Determine the (x, y) coordinate at the center of the cell enclosing the given text.  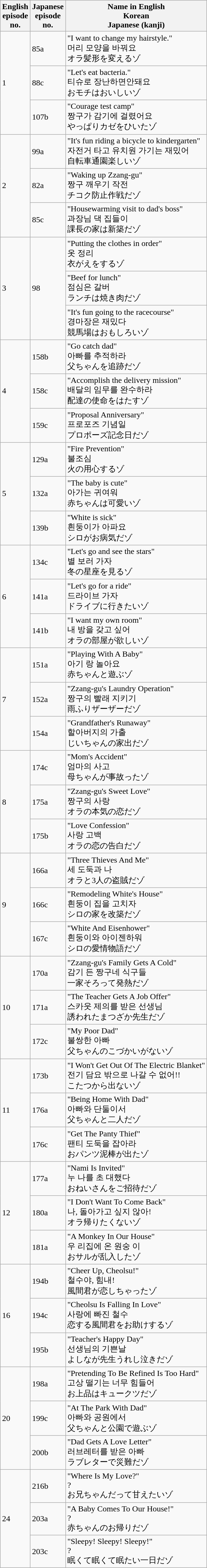
175a (48, 802)
"Accomplish the delivery mission"배달의 임무를 완수하라 配達の使命をはたすゾ (136, 391)
Englishepisodeno. (15, 16)
9 (15, 905)
"It's fun going to the racecourse"경마장은 재밌다 競馬場はおもしろいゾ (136, 323)
172c (48, 1041)
"Courage test camp"짱구가 감기에 걸렸어요 やっぱりカゼをひいたゾ (136, 117)
"Teacher's Happy Day"선생님의 기쁜날 よしなが先生うれし泣きだゾ (136, 1350)
"Let's go and see the stars"별 보러 가자 冬の星座を見るゾ (136, 562)
166a (48, 870)
5 (15, 494)
1 (15, 83)
139b (48, 528)
"Nami Is Invited"누 나를 초 대했다 おねいさんをご招待だゾ (136, 1178)
176c (48, 1144)
"My Poor Dad"불쌍한 아빠 父ちゃんのこづかいがないゾ (136, 1041)
154a (48, 733)
16 (15, 1315)
"White And Eisenhower"흰둥이와 아이젠하워 シロの愛情物語だゾ (136, 938)
"I want to change my hairstyle."머리 모양을 바꿔요 オラ髪形を変えるゾ (136, 49)
"Proposal Anniversary"프로포즈 기념일 プロポーズ記念日だゾ (136, 425)
"I Won't Get Out Of The Electric Blanket"전기 담요 밖으로 나갈 수 없어!! こたつから出ないゾ (136, 1076)
151a (48, 665)
11 (15, 1110)
85c (48, 220)
107b (48, 117)
98 (48, 288)
159c (48, 425)
"Being Home With Dad"아빠와 단둘이서 父ちゃんと二人だゾ (136, 1110)
158c (48, 391)
"Where Is My Love?"? お兄ちゃんだって甘えたいゾ (136, 1486)
"Love Confession"사랑 고백 オラの恋の告白だゾ (136, 836)
175b (48, 836)
"Cheer Up, Cheolsu!"철수야, 힘내! 風間君が恋しちゃったゾ (136, 1281)
7 (15, 699)
"Beef for lunch"점심은 갈버 ランチは焼き肉だゾ (136, 288)
"Pretending To Be Refined Is Too Hard"고상 떨기는 너무 힘들어 お上品はキュークツだゾ (136, 1384)
176a (48, 1110)
"Cheolsu Is Falling In Love"사랑에 빠진 철수 恋する風間君をお助けするゾ (136, 1315)
198a (48, 1384)
166c (48, 905)
"Sleepy! Sleepy! Sleepy!"? 眠くて眠くて眠たい一日だゾ (136, 1552)
6 (15, 596)
129a (48, 459)
167c (48, 938)
20 (15, 1418)
85a (48, 49)
"Zzang-gu's Laundry Operation"짱구의 빨래 지키기 雨ふりザーザーだゾ (136, 699)
"A Baby Comes To Our House!"? 赤ちゃんのお帰りだゾ (136, 1519)
"Putting the clothes in order"옷 정리 衣がえをするゾ (136, 254)
174c (48, 768)
199c (48, 1418)
"Let's eat bacteria."티슈로 장난하면안돼요 おモチはおいしいゾ (136, 83)
181a (48, 1247)
216b (48, 1486)
10 (15, 1008)
141a (48, 596)
132a (48, 494)
"I want my own room"내 방을 갖고 싶어 オラの部屋が欲しいゾ (136, 631)
Japaneseepisodeno. (48, 16)
"The Teacher Gets A Job Offer"스카웃 제의를 받은 선생님 誘われたまつざか先生だゾ (136, 1008)
"It's fun riding a bicycle to kindergarten"자전거 타고 유치원 가기는 재밌어 自転車通園楽しいゾ (136, 151)
"Grandfather's Runaway"할아버지의 가출 じいちゃんの家出だゾ (136, 733)
99a (48, 151)
"I Don't Want To Come Back"나, 돌아가고 싶지 않아! オラ帰りたくないゾ (136, 1213)
"At The Park With Dad"아빠와 공원에서 父ちゃんと公園で遊ぶゾ (136, 1418)
200b (48, 1452)
82a (48, 186)
180a (48, 1213)
24 (15, 1519)
170a (48, 973)
"Three Thieves And Me"세 도둑과 나 オラと3人の盗賊だゾ (136, 870)
"Mom's Accident"엄마의 사고 母ちゃんが事故ったゾ (136, 768)
141b (48, 631)
195b (48, 1350)
"White is sick"흰둥이가 아파요 シロがお病気だゾ (136, 528)
4 (15, 391)
"Get The Panty Thief"팬티 도둑을 잡아라 おパンツ泥棒が出たゾ (136, 1144)
"Fire Prevention"불조심 火の用心するゾ (136, 459)
152a (48, 699)
177a (48, 1178)
2 (15, 186)
3 (15, 288)
"Zzang-gu's Family Gets A Cold"감기 든 짱구네 식구들 一家そろって発熱だゾ (136, 973)
194c (48, 1315)
88c (48, 83)
"Playing With A Baby"아기 랑 놀아요 赤ちゃんと遊ぶゾ (136, 665)
"Zzang-gu's Sweet Love"짱구의 사랑 オラの本気の恋だゾ (136, 802)
8 (15, 802)
"Housewarming visit to dad's boss"과장님 댁 집들이 課長の家は新築だゾ (136, 220)
12 (15, 1213)
203a (48, 1519)
"Waking up Zzang-gu"짱구 깨우기 작전 チコク防止作戦だゾ (136, 186)
173b (48, 1076)
158b (48, 356)
171a (48, 1008)
134c (48, 562)
"The baby is cute"아가는 귀여워 赤ちゃんは可愛いゾ (136, 494)
"Let's go for a ride"드라이브 가자 ドライブに行きたいゾ (136, 596)
194b (48, 1281)
"Dad Gets A Love Letter"러브레터를 받은 아빠 ラブレターで災難だゾ (136, 1452)
"Go catch dad"아빠를 추적하라 父ちゃんを追跡だゾ (136, 356)
203c (48, 1552)
"A Monkey In Our House"우 리집에 온 원숭 이 おサルが乱入したゾ (136, 1247)
Name in EnglishKorean Japanese (kanji) (136, 16)
"Remodeling White's House"흰둥이 집을 고치자 シロの家を改築だゾ (136, 905)
